Pinpoint the cell where the given text exists, returning its [x, y] midpoint coordinate. 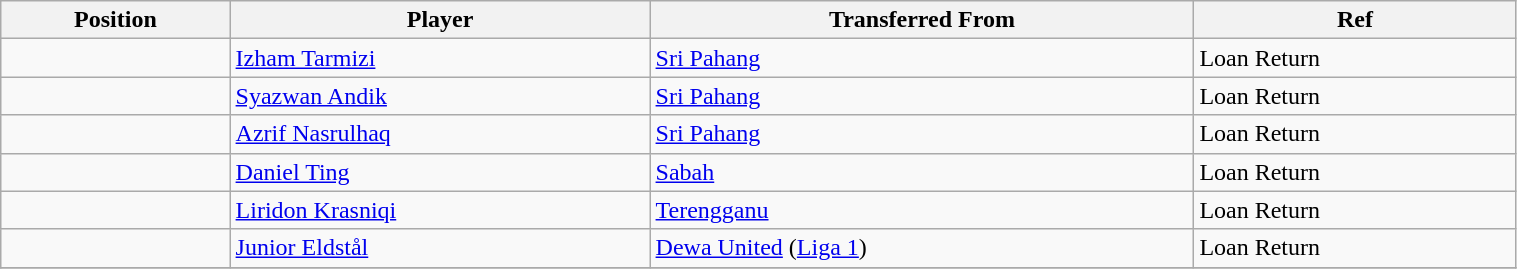
Position [116, 20]
Liridon Krasniqi [440, 210]
Syazwan Andik [440, 96]
Terengganu [922, 210]
Sabah [922, 172]
Izham Tarmizi [440, 58]
Junior Eldstål [440, 248]
Transferred From [922, 20]
Ref [1355, 20]
Daniel Ting [440, 172]
Dewa United (Liga 1) [922, 248]
Player [440, 20]
Azrif Nasrulhaq [440, 134]
